Find where the given text appears and provide that cell's center as (X, Y) coordinate. 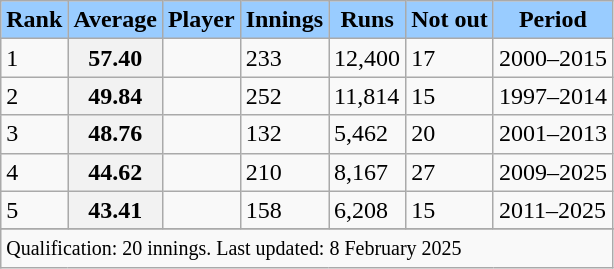
3 (34, 134)
5,462 (368, 134)
158 (284, 210)
2001–2013 (552, 134)
2011–2025 (552, 210)
57.40 (116, 58)
27 (450, 172)
Period (552, 20)
20 (450, 134)
Qualification: 20 innings. Last updated: 8 February 2025 (307, 248)
Average (116, 20)
210 (284, 172)
2 (34, 96)
6,208 (368, 210)
2009–2025 (552, 172)
49.84 (116, 96)
252 (284, 96)
Player (201, 20)
48.76 (116, 134)
1 (34, 58)
8,167 (368, 172)
17 (450, 58)
Rank (34, 20)
233 (284, 58)
Runs (368, 20)
43.41 (116, 210)
4 (34, 172)
Innings (284, 20)
12,400 (368, 58)
44.62 (116, 172)
Not out (450, 20)
11,814 (368, 96)
2000–2015 (552, 58)
1997–2014 (552, 96)
132 (284, 134)
5 (34, 210)
